Capture the cell that displays the provided text and extract its [X, Y] central coordinate. 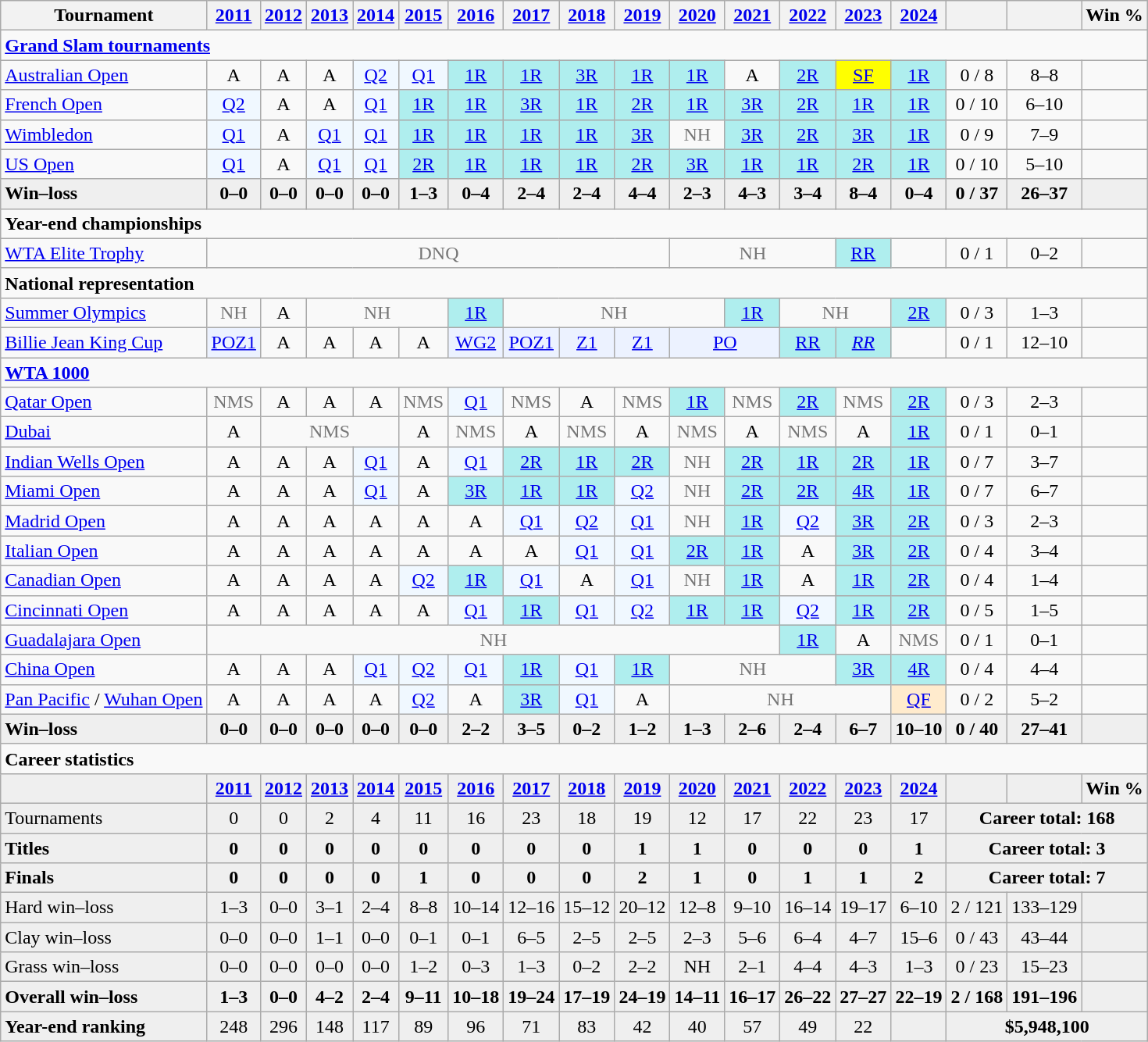
3–5 [531, 729]
26–37 [1045, 194]
16–14 [808, 908]
US Open [104, 164]
2–6 [753, 729]
27–41 [1045, 729]
83 [587, 1026]
4–7 [864, 937]
57 [753, 1026]
133–129 [1045, 908]
2 / 168 [977, 997]
Year-end championships [575, 223]
5–10 [1045, 164]
Guadalajara Open [104, 640]
6–4 [808, 937]
0 / 23 [977, 967]
WTA 1000 [575, 373]
16 [476, 818]
2 / 121 [977, 908]
WG2 [476, 342]
Miami Open [104, 491]
Australian Open [104, 75]
$5,948,100 [1046, 1026]
Wimbledon [104, 134]
89 [423, 1026]
40 [697, 1026]
Overall win–loss [104, 997]
SF [864, 75]
Italian Open [104, 551]
19 [642, 818]
Billie Jean King Cup [104, 342]
27–27 [864, 997]
12–10 [1045, 342]
0 / 2 [977, 699]
Hard win–loss [104, 908]
296 [283, 1026]
3–7 [1045, 462]
Titles [104, 848]
43–44 [1045, 937]
5–2 [1045, 699]
96 [476, 1026]
Dubai [104, 432]
0 / 40 [977, 729]
0 / 5 [977, 610]
Tournament [104, 16]
QF [918, 699]
Career statistics [575, 758]
Qatar Open [104, 402]
French Open [104, 105]
Grass win–loss [104, 967]
1–1 [330, 937]
DNQ [439, 253]
14–11 [697, 997]
Grand Slam tournaments [575, 45]
5–6 [753, 937]
9–10 [753, 908]
15–12 [587, 908]
15–23 [1045, 967]
10–10 [918, 729]
10–14 [476, 908]
3–1 [330, 908]
26–22 [808, 997]
11 [423, 818]
19–24 [531, 997]
15–6 [918, 937]
20–12 [642, 908]
22–19 [918, 997]
191–196 [1045, 997]
0 / 8 [977, 75]
Madrid Open [104, 521]
0 / 43 [977, 937]
Career total: 7 [1046, 878]
0 / 9 [977, 134]
2–1 [753, 967]
Cincinnati Open [104, 610]
19–17 [864, 908]
71 [531, 1026]
117 [376, 1026]
Career total: 3 [1046, 848]
7–9 [1045, 134]
12 [697, 818]
Career total: 168 [1046, 818]
248 [234, 1026]
0 / 37 [977, 194]
10–18 [476, 997]
6–5 [531, 937]
Tournaments [104, 818]
1–4 [1045, 580]
4–2 [330, 997]
18 [587, 818]
Year-end ranking [104, 1026]
24–19 [642, 997]
16–17 [753, 997]
12–16 [531, 908]
China Open [104, 669]
PO [725, 342]
1–5 [1045, 610]
WTA Elite Trophy [104, 253]
Canadian Open [104, 580]
4 [376, 818]
9–11 [423, 997]
Clay win–loss [104, 937]
Summer Olympics [104, 312]
148 [330, 1026]
49 [808, 1026]
Pan Pacific / Wuhan Open [104, 699]
12–8 [697, 908]
National representation [575, 283]
0–3 [476, 967]
17–19 [587, 997]
8–4 [864, 194]
Finals [104, 878]
42 [642, 1026]
Indian Wells Open [104, 462]
